Provide the [X, Y] coordinate of the cell's center where the given text is located.  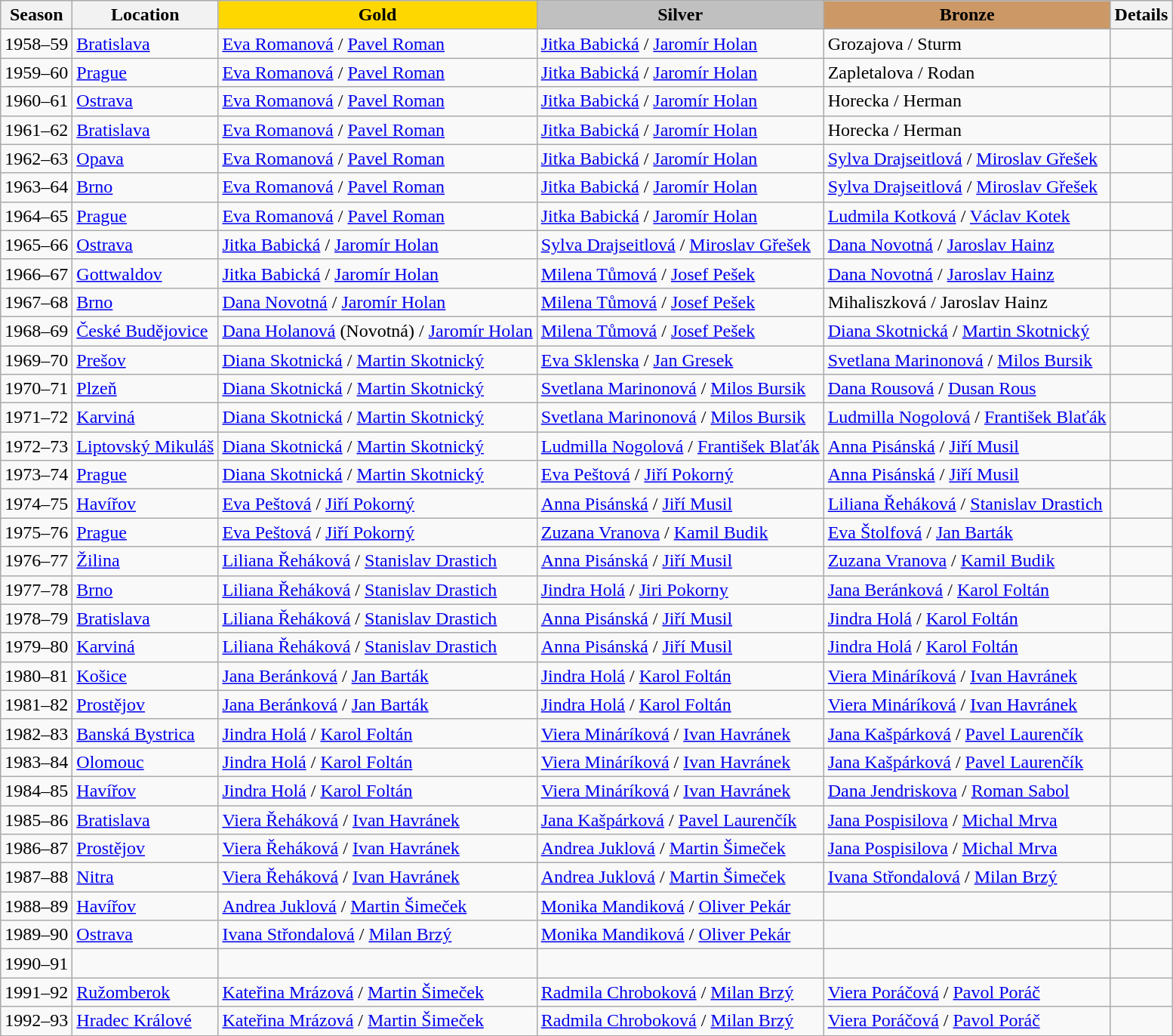
Eva Sklenska / Jan Gresek [680, 360]
1972–73 [36, 446]
Prešov [145, 360]
Ružomberok [145, 992]
1989–90 [36, 935]
1963–64 [36, 187]
Dana Jendriskova / Roman Sabol [967, 791]
1976–77 [36, 561]
1988–89 [36, 906]
1991–92 [36, 992]
1971–72 [36, 418]
Bronze [967, 15]
1969–70 [36, 360]
1979–80 [36, 647]
1970–71 [36, 389]
Žilina [145, 561]
Silver [680, 15]
1986–87 [36, 849]
1980–81 [36, 676]
1964–65 [36, 216]
Mihaliszková / Jaroslav Hainz [967, 302]
Nitra [145, 877]
1975–76 [36, 532]
Jana Beránková / Karol Foltán [967, 590]
1984–85 [36, 791]
Gottwaldov [145, 273]
1960–61 [36, 101]
1968–69 [36, 331]
1983–84 [36, 762]
Liptovský Mikuláš [145, 446]
Olomouc [145, 762]
1978–79 [36, 618]
1987–88 [36, 877]
Gold [377, 15]
1982–83 [36, 733]
1961–62 [36, 130]
Season [36, 15]
1966–67 [36, 273]
1985–86 [36, 819]
Plzeň [145, 389]
1962–63 [36, 159]
1981–82 [36, 705]
Details [1141, 15]
1977–78 [36, 590]
Zapletalova / Rodan [967, 72]
Dana Holanová (Novotná) / Jaromír Holan [377, 331]
České Budějovice [145, 331]
Opava [145, 159]
Location [145, 15]
Jindra Holá / Jiri Pokorny [680, 590]
1965–66 [36, 245]
Grozajova / Sturm [967, 44]
1974–75 [36, 504]
1973–74 [36, 475]
Košice [145, 676]
Hradec Králové [145, 1021]
Ludmila Kotková / Václav Kotek [967, 216]
Eva Štolfová / Jan Barták [967, 532]
1967–68 [36, 302]
1959–60 [36, 72]
Banská Bystrica [145, 733]
1958–59 [36, 44]
1992–93 [36, 1021]
Dana Rousová / Dusan Rous [967, 389]
Dana Novotná / Jaromír Holan [377, 302]
1990–91 [36, 964]
